Identify which cell holds the provided text, then report its [X, Y] central coordinate. 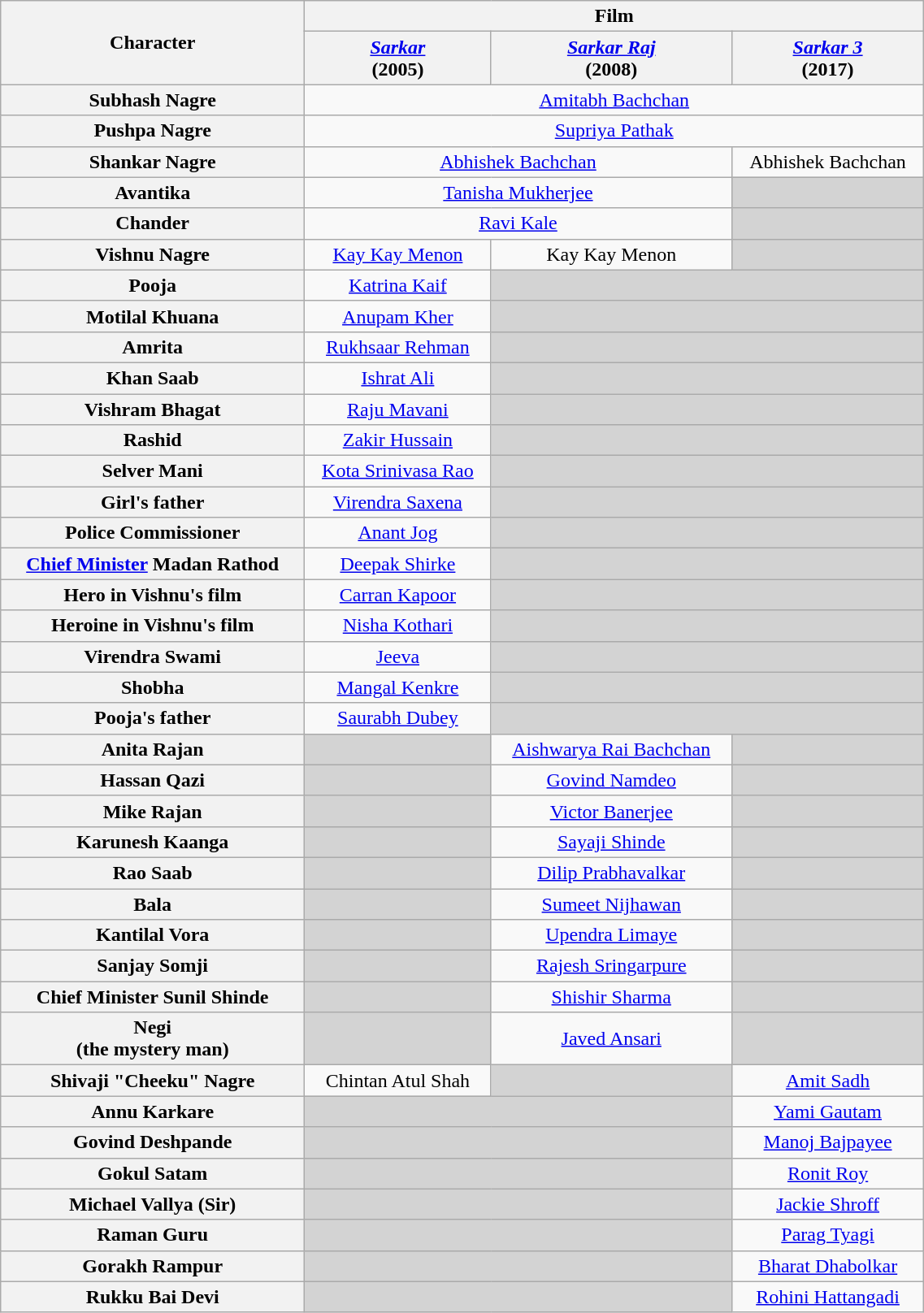
Pushpa Nagre [153, 131]
Ronit Roy [827, 1173]
Zakir Hussain [398, 440]
Shishir Sharma [611, 997]
Vishram Bhagat [153, 409]
Amrita [153, 347]
Mangal Kenkre [398, 687]
Victor Banerjee [611, 811]
Ishrat Ali [398, 378]
Raju Mavani [398, 409]
Kantilal Vora [153, 935]
Virendra Swami [153, 656]
Sayaji Shinde [611, 842]
Tanisha Mukherjee [518, 193]
Character [153, 42]
Hassan Qazi [153, 780]
Mike Rajan [153, 811]
Avantika [153, 193]
Film [614, 16]
Anupam Kher [398, 316]
Yami Gautam [827, 1111]
Rashid [153, 440]
Govind Deshpande [153, 1142]
Anita Rajan [153, 749]
Aishwarya Rai Bachchan [611, 749]
Sumeet Nijhawan [611, 904]
Govind Namdeo [611, 780]
Deepak Shirke [398, 564]
Girl's father [153, 502]
Selver Mani [153, 471]
Sarkar (2005) [398, 58]
Jackie Shroff [827, 1204]
Negi (the mystery man) [153, 1038]
Police Commissioner [153, 533]
Hero in Vishnu's film [153, 595]
Vishnu Nagre [153, 254]
Javed Ansari [611, 1038]
Shivaji "Cheeku" Nagre [153, 1081]
Heroine in Vishnu's film [153, 626]
Katrina Kaif [398, 285]
Kota Srinivasa Rao [398, 471]
Gokul Satam [153, 1173]
Karunesh Kaanga [153, 842]
Ravi Kale [518, 223]
Dilip Prabhavalkar [611, 873]
Supriya Pathak [614, 131]
Michael Vallya (Sir) [153, 1204]
Shobha [153, 687]
Amit Sadh [827, 1081]
Rukku Bai Devi [153, 1297]
Rohini Hattangadi [827, 1297]
Upendra Limaye [611, 935]
Pooja [153, 285]
Rajesh Sringarpure [611, 966]
Rao Saab [153, 873]
Jeeva [398, 656]
Sanjay Somji [153, 966]
Gorakh Rampur [153, 1266]
Shankar Nagre [153, 162]
Subhash Nagre [153, 100]
Sarkar Raj (2008) [611, 58]
Raman Guru [153, 1235]
Motilal Khuana [153, 316]
Bharat Dhabolkar [827, 1266]
Khan Saab [153, 378]
Anant Jog [398, 533]
Chief Minister Madan Rathod [153, 564]
Chief Minister Sunil Shinde [153, 997]
Rukhsaar Rehman [398, 347]
Parag Tyagi [827, 1235]
Nisha Kothari [398, 626]
Chintan Atul Shah [398, 1081]
Carran Kapoor [398, 595]
Annu Karkare [153, 1111]
Virendra Saxena [398, 502]
Chander [153, 223]
Amitabh Bachchan [614, 100]
Manoj Bajpayee [827, 1142]
Sarkar 3(2017) [827, 58]
Saurabh Dubey [398, 718]
Bala [153, 904]
Pooja's father [153, 718]
